Search for the cell housing the specified text and yield its [X, Y] center coordinate. 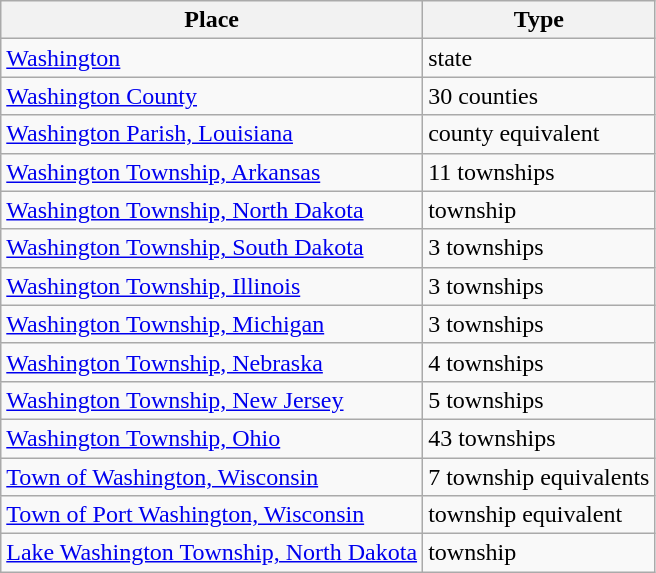
Town of Port Washington, Wisconsin [212, 515]
Place [212, 20]
Type [539, 20]
Washington Parish, Louisiana [212, 134]
Lake Washington Township, North Dakota [212, 553]
Town of Washington, Wisconsin [212, 477]
Washington Township, Nebraska [212, 362]
township equivalent [539, 515]
Washington Township, North Dakota [212, 210]
7 township equivalents [539, 477]
11 townships [539, 172]
Washington Township, Illinois [212, 286]
Washington Township, South Dakota [212, 248]
Washington Township, Ohio [212, 438]
5 townships [539, 400]
state [539, 58]
Washington Township, Arkansas [212, 172]
Washington Township, New Jersey [212, 400]
county equivalent [539, 134]
4 townships [539, 362]
43 townships [539, 438]
Washington [212, 58]
Washington County [212, 96]
30 counties [539, 96]
Washington Township, Michigan [212, 324]
